Return the [x, y] coordinate for the center point of the cell that contains the specified text.  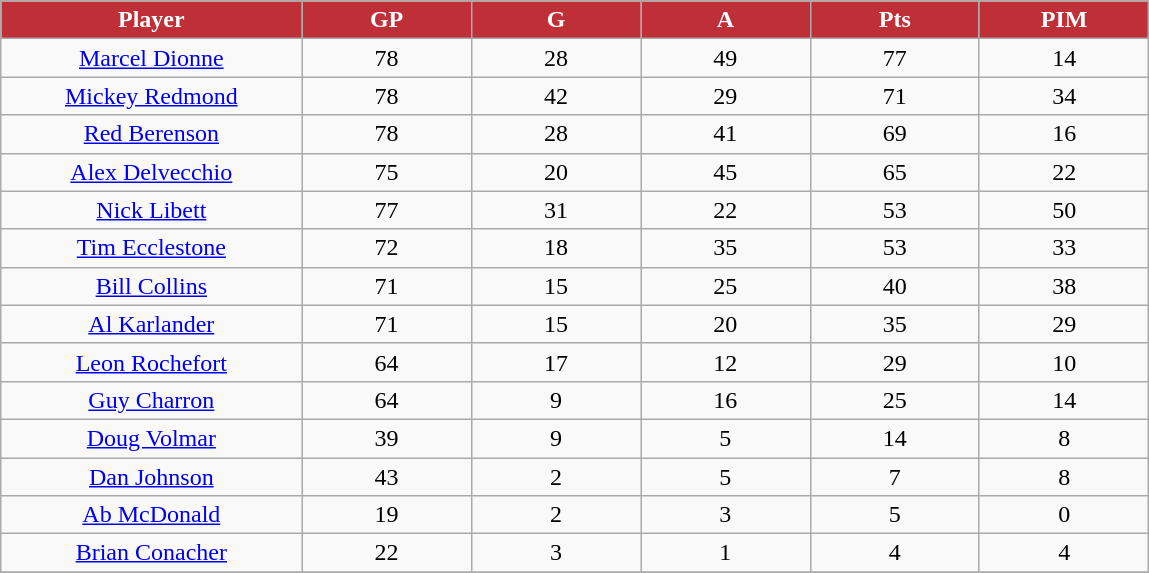
Tim Ecclestone [152, 248]
0 [1064, 515]
18 [556, 248]
Guy Charron [152, 400]
31 [556, 210]
43 [386, 477]
38 [1064, 286]
Pts [894, 20]
Bill Collins [152, 286]
GP [386, 20]
Doug Volmar [152, 438]
17 [556, 362]
Ab McDonald [152, 515]
Marcel Dionne [152, 58]
12 [726, 362]
A [726, 20]
Al Karlander [152, 324]
34 [1064, 96]
65 [894, 172]
45 [726, 172]
49 [726, 58]
40 [894, 286]
Nick Libett [152, 210]
Dan Johnson [152, 477]
1 [726, 553]
72 [386, 248]
Brian Conacher [152, 553]
50 [1064, 210]
Mickey Redmond [152, 96]
42 [556, 96]
Player [152, 20]
G [556, 20]
10 [1064, 362]
33 [1064, 248]
41 [726, 134]
PIM [1064, 20]
19 [386, 515]
Leon Rochefort [152, 362]
7 [894, 477]
Alex Delvecchio [152, 172]
Red Berenson [152, 134]
39 [386, 438]
75 [386, 172]
69 [894, 134]
